Find where the given text appears and provide that cell's center as (x, y) coordinate. 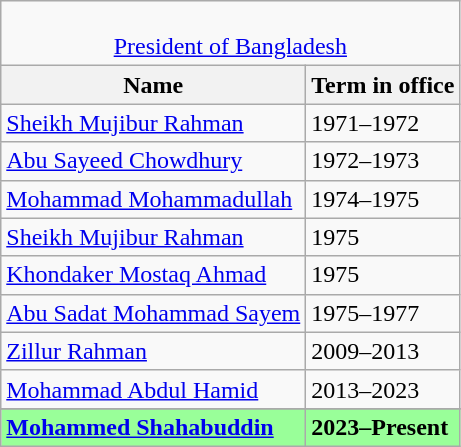
Abu Sayeed Chowdhury (154, 161)
Term in office (383, 85)
2009–2013 (383, 351)
2013–2023 (383, 389)
Mohammad Mohammadullah (154, 199)
Mohammed Shahabuddin (154, 427)
President of Bangladesh (230, 34)
Zillur Rahman (154, 351)
1974–1975 (383, 199)
1975–1977 (383, 313)
Khondaker Mostaq Ahmad (154, 275)
1971–1972 (383, 123)
Abu Sadat Mohammad Sayem (154, 313)
2023–Present (383, 427)
Name (154, 85)
1972–1973 (383, 161)
Mohammad Abdul Hamid (154, 389)
